Identify which cell holds the provided text, then report its (x, y) central coordinate. 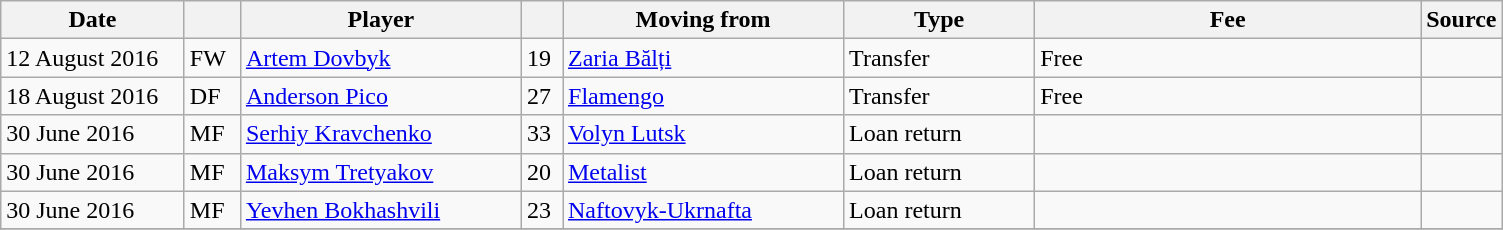
Volyn Lutsk (702, 134)
Anderson Pico (380, 96)
23 (542, 210)
Zaria Bălți (702, 58)
19 (542, 58)
18 August 2016 (93, 96)
Naftovyk-Ukrnafta (702, 210)
Fee (1228, 20)
12 August 2016 (93, 58)
Yevhen Bokhashvili (380, 210)
Maksym Tretyakov (380, 172)
Moving from (702, 20)
Serhiy Kravchenko (380, 134)
FW (212, 58)
Type (940, 20)
Flamengo (702, 96)
33 (542, 134)
Date (93, 20)
Source (1462, 20)
Artem Dovbyk (380, 58)
DF (212, 96)
27 (542, 96)
20 (542, 172)
Metalist (702, 172)
Player (380, 20)
